Detect which cell encompasses the target text, then output its [X, Y] center coordinate. 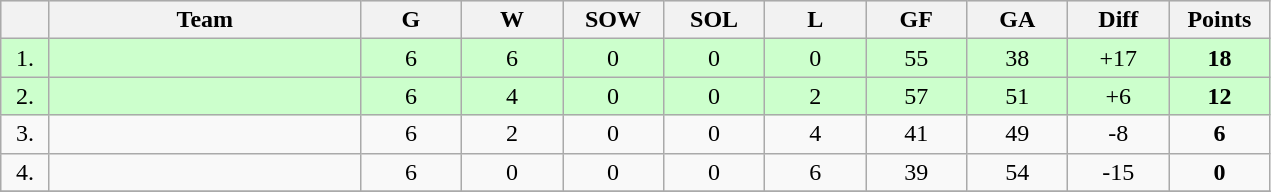
4. [26, 172]
GF [916, 20]
18 [1220, 58]
Team [204, 20]
49 [1018, 134]
3. [26, 134]
G [410, 20]
Diff [1118, 20]
57 [916, 96]
51 [1018, 96]
SOW [612, 20]
39 [916, 172]
Points [1220, 20]
-15 [1118, 172]
2. [26, 96]
12 [1220, 96]
GA [1018, 20]
L [816, 20]
38 [1018, 58]
+17 [1118, 58]
55 [916, 58]
54 [1018, 172]
1. [26, 58]
SOL [714, 20]
+6 [1118, 96]
41 [916, 134]
W [512, 20]
-8 [1118, 134]
